Extract the [X, Y] coordinate from the center of the cell holding the provided text.  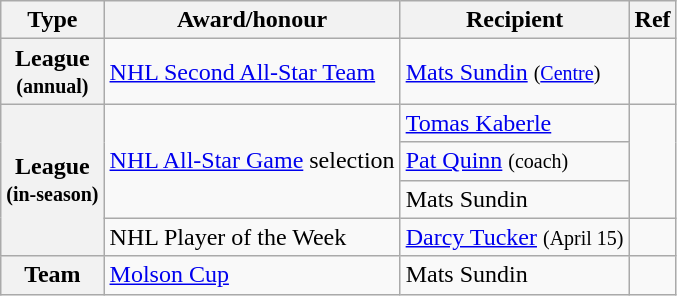
League(annual) [52, 72]
Ref [652, 20]
Darcy Tucker (April 15) [514, 237]
NHL Second All-Star Team [252, 72]
Molson Cup [252, 275]
NHL All-Star Game selection [252, 161]
Pat Quinn (coach) [514, 161]
Recipient [514, 20]
Award/honour [252, 20]
Type [52, 20]
Team [52, 275]
League(in-season) [52, 180]
Tomas Kaberle [514, 123]
Mats Sundin (Centre) [514, 72]
NHL Player of the Week [252, 237]
